Return (x, y) of the center of cell containing provided text 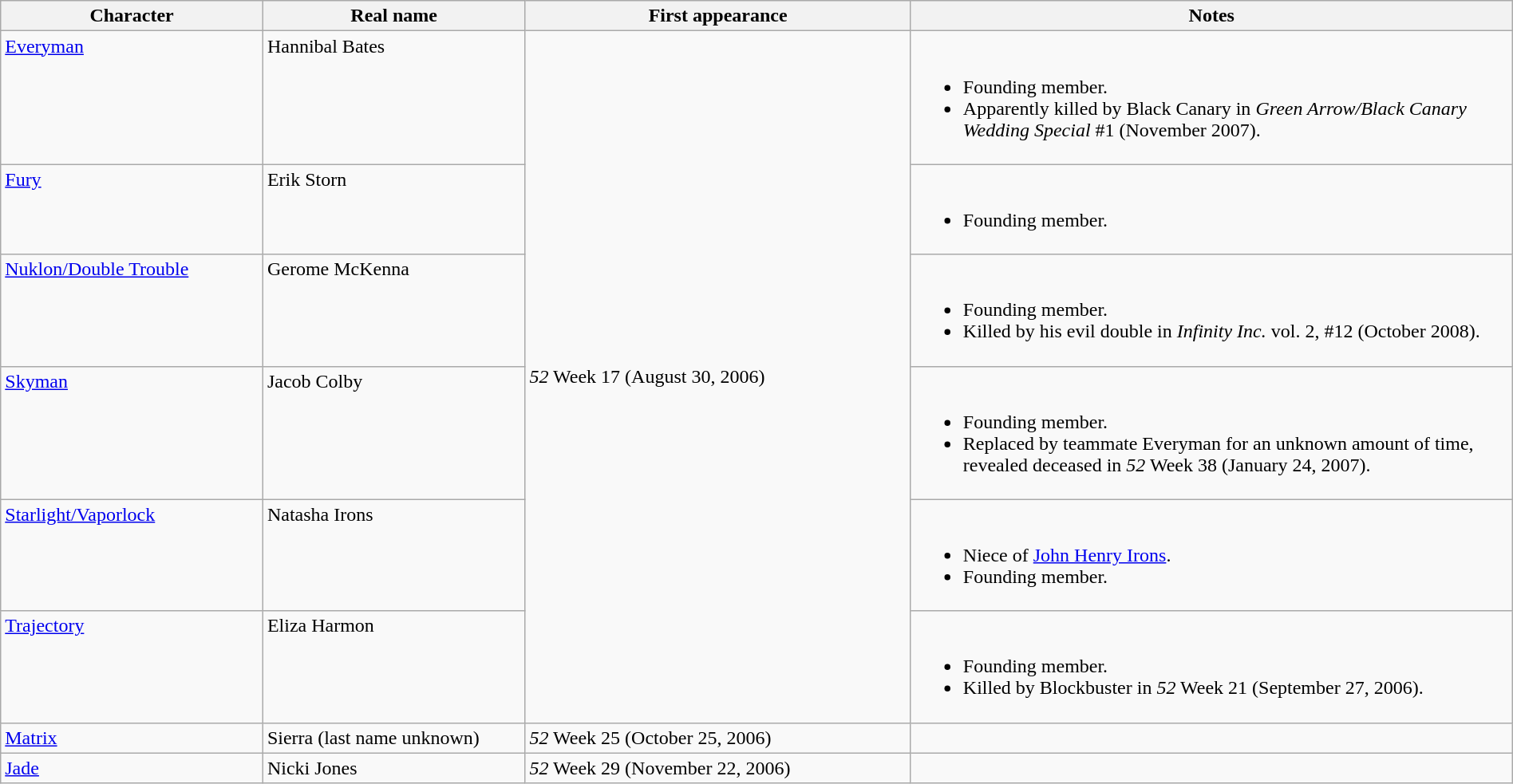
Everyman (132, 97)
Founding member. (1211, 209)
First appearance (718, 16)
Fury (132, 209)
Real name (394, 16)
Jade (132, 768)
Niece of John Henry Irons.Founding member. (1211, 555)
Nuklon/Double Trouble (132, 310)
Sierra (last name unknown) (394, 738)
Gerome McKenna (394, 310)
Natasha Irons (394, 555)
Eliza Harmon (394, 667)
Trajectory (132, 667)
Hannibal Bates (394, 97)
Founding member.Killed by Blockbuster in 52 Week 21 (September 27, 2006). (1211, 667)
Founding member.Killed by his evil double in Infinity Inc. vol. 2, #12 (October 2008). (1211, 310)
52 Week 25 (October 25, 2006) (718, 738)
Jacob Colby (394, 432)
Skyman (132, 432)
52 Week 17 (August 30, 2006) (718, 376)
Character (132, 16)
Starlight/Vaporlock (132, 555)
Nicki Jones (394, 768)
52 Week 29 (November 22, 2006) (718, 768)
Erik Storn (394, 209)
Notes (1211, 16)
Founding member.Apparently killed by Black Canary in Green Arrow/Black Canary Wedding Special #1 (November 2007). (1211, 97)
Founding member.Replaced by teammate Everyman for an unknown amount of time, revealed deceased in 52 Week 38 (January 24, 2007). (1211, 432)
Matrix (132, 738)
